Extract the [X, Y] coordinate from the center of the cell holding the provided text.  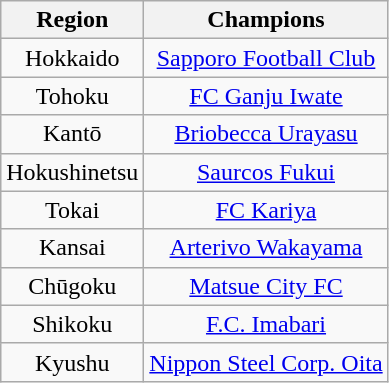
Hokushinetsu [72, 172]
Tokai [72, 210]
Hokkaido [72, 58]
FC Kariya [266, 210]
FC Ganju Iwate [266, 96]
Shikoku [72, 324]
Kyushu [72, 362]
Briobecca Urayasu [266, 134]
F.C. Imabari [266, 324]
Kantō [72, 134]
Nippon Steel Corp. Oita [266, 362]
Champions [266, 20]
Sapporo Football Club [266, 58]
Saurcos Fukui [266, 172]
Kansai [72, 248]
Region [72, 20]
Matsue City FC [266, 286]
Tohoku [72, 96]
Arterivo Wakayama [266, 248]
Chūgoku [72, 286]
